Capture the cell that displays the provided text and extract its [x, y] central coordinate. 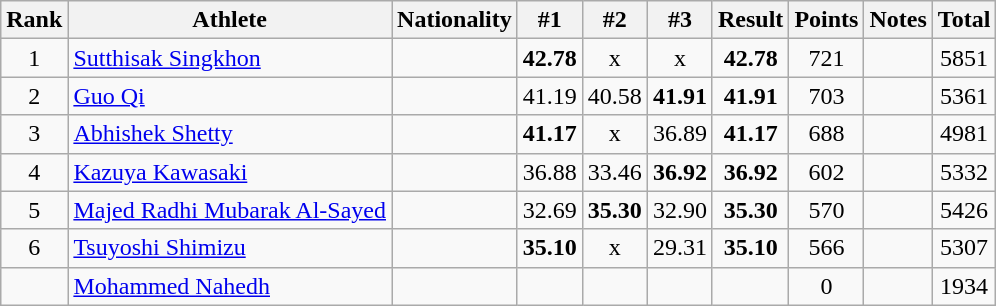
688 [826, 134]
36.88 [550, 172]
566 [826, 248]
6 [34, 248]
5361 [964, 96]
29.31 [680, 248]
5307 [964, 248]
Kazuya Kawasaki [230, 172]
Sutthisak Singkhon [230, 58]
32.69 [550, 210]
Guo Qi [230, 96]
570 [826, 210]
5332 [964, 172]
1934 [964, 286]
Total [964, 20]
#3 [680, 20]
Tsuyoshi Shimizu [230, 248]
Rank [34, 20]
1 [34, 58]
41.19 [550, 96]
32.90 [680, 210]
5 [34, 210]
Points [826, 20]
0 [826, 286]
602 [826, 172]
#2 [614, 20]
3 [34, 134]
Abhishek Shetty [230, 134]
33.46 [614, 172]
4981 [964, 134]
721 [826, 58]
Majed Radhi Mubarak Al-Sayed [230, 210]
Result [750, 20]
Mohammed Nahedh [230, 286]
40.58 [614, 96]
36.89 [680, 134]
Nationality [455, 20]
Athlete [230, 20]
2 [34, 96]
703 [826, 96]
#1 [550, 20]
5851 [964, 58]
5426 [964, 210]
4 [34, 172]
Notes [898, 20]
